Capture the cell that displays the provided text and extract its (X, Y) central coordinate. 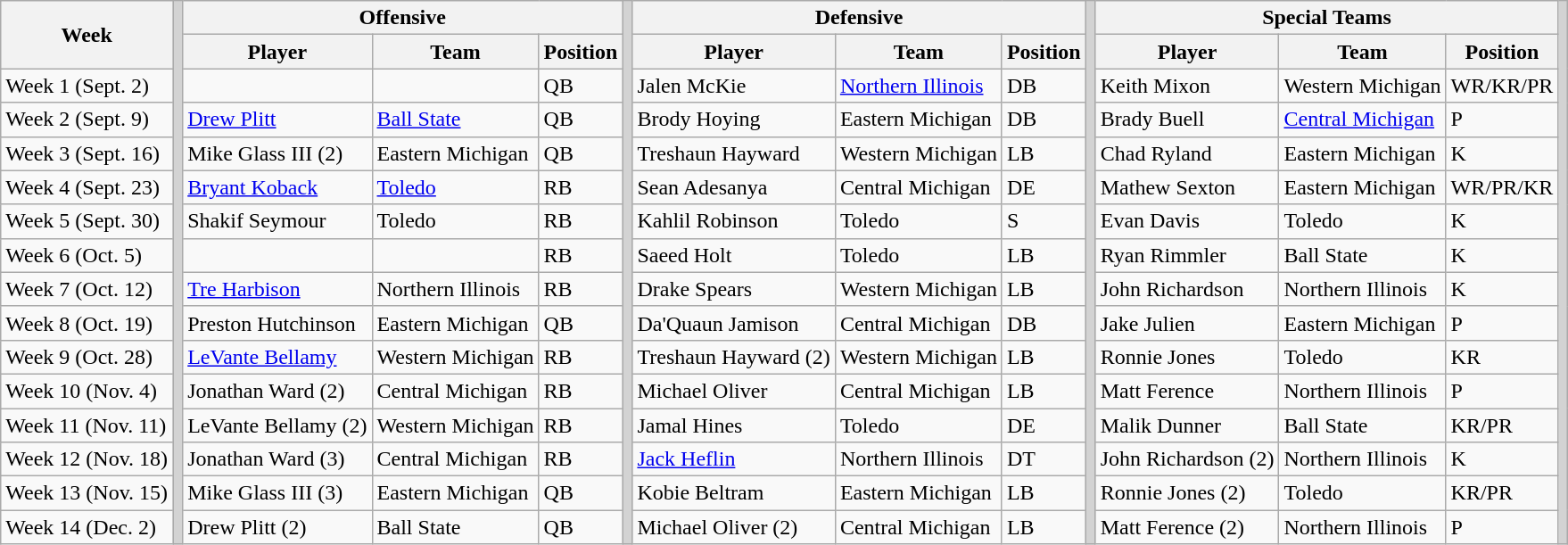
Treshaun Hayward (2) (733, 357)
Drake Spears (733, 289)
Sean Adesanya (733, 187)
Offensive (403, 18)
Jack Heflin (733, 459)
Jonathan Ward (3) (277, 459)
Preston Hutchinson (277, 323)
Ryan Rimmler (1187, 255)
Week 4 (Sept. 23) (87, 187)
Matt Ference (1187, 391)
Ronnie Jones (2) (1187, 493)
Drew Plitt (2) (277, 527)
Matt Ference (2) (1187, 527)
Jonathan Ward (2) (277, 391)
DT (1044, 459)
Week 1 (Sept. 2) (87, 86)
Week 2 (Sept. 9) (87, 120)
Week 13 (Nov. 15) (87, 493)
Week 12 (Nov. 18) (87, 459)
Jamal Hines (733, 425)
John Richardson (2) (1187, 459)
LeVante Bellamy (277, 357)
Bryant Koback (277, 187)
Da'Quaun Jamison (733, 323)
LeVante Bellamy (2) (277, 425)
Treshaun Hayward (733, 153)
Evan Davis (1187, 221)
Week 10 (Nov. 4) (87, 391)
WR/KR/PR (1502, 86)
Jake Julien (1187, 323)
Keith Mixon (1187, 86)
S (1044, 221)
Michael Oliver (733, 391)
Jalen McKie (733, 86)
Mike Glass III (3) (277, 493)
Chad Ryland (1187, 153)
Week 6 (Oct. 5) (87, 255)
Week (87, 35)
John Richardson (1187, 289)
Special Teams (1327, 18)
Tre Harbison (277, 289)
Drew Plitt (277, 120)
Michael Oliver (2) (733, 527)
Week 8 (Oct. 19) (87, 323)
KR (1502, 357)
Mathew Sexton (1187, 187)
Saeed Holt (733, 255)
Defensive (859, 18)
WR/PR/KR (1502, 187)
Week 7 (Oct. 12) (87, 289)
Shakif Seymour (277, 221)
Brody Hoying (733, 120)
Week 11 (Nov. 11) (87, 425)
Week 5 (Sept. 30) (87, 221)
Malik Dunner (1187, 425)
Mike Glass III (2) (277, 153)
Week 14 (Dec. 2) (87, 527)
Week 9 (Oct. 28) (87, 357)
Kobie Beltram (733, 493)
Week 3 (Sept. 16) (87, 153)
Brady Buell (1187, 120)
Ronnie Jones (1187, 357)
Kahlil Robinson (733, 221)
